Extract the [x, y] coordinate from the center of the cell holding the provided text.  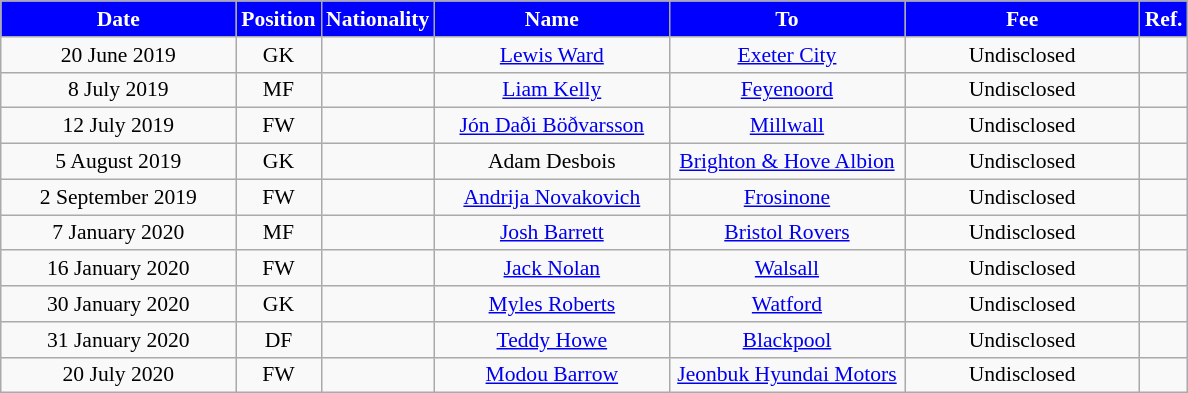
2 September 2019 [118, 197]
Andrija Novakovich [552, 197]
Josh Barrett [552, 233]
20 July 2020 [118, 375]
Lewis Ward [552, 55]
Brighton & Hove Albion [786, 162]
Bristol Rovers [786, 233]
31 January 2020 [118, 340]
12 July 2019 [118, 126]
Date [118, 19]
Modou Barrow [552, 375]
5 August 2019 [118, 162]
Position [278, 19]
7 January 2020 [118, 233]
Jón Daði Böðvarsson [552, 126]
Jack Nolan [552, 269]
Ref. [1164, 19]
8 July 2019 [118, 90]
16 January 2020 [118, 269]
Frosinone [786, 197]
Adam Desbois [552, 162]
DF [278, 340]
Teddy Howe [552, 340]
20 June 2019 [118, 55]
Watford [786, 304]
30 January 2020 [118, 304]
Millwall [786, 126]
Myles Roberts [552, 304]
Liam Kelly [552, 90]
Walsall [786, 269]
Jeonbuk Hyundai Motors [786, 375]
Name [552, 19]
Fee [1022, 19]
Exeter City [786, 55]
To [786, 19]
Blackpool [786, 340]
Feyenoord [786, 90]
Nationality [378, 19]
